Locate the cell with the specified text and output its [x, y] center coordinate. 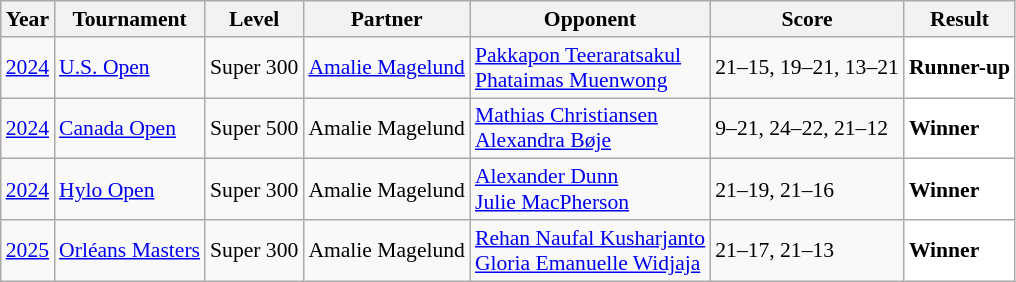
Canada Open [130, 128]
Pakkapon Teeraratsakul Phataimas Muenwong [590, 68]
Year [28, 19]
Rehan Naufal Kusharjanto Gloria Emanuelle Widjaja [590, 250]
Mathias Christiansen Alexandra Bøje [590, 128]
Super 500 [254, 128]
Tournament [130, 19]
21–15, 19–21, 13–21 [807, 68]
Score [807, 19]
Orléans Masters [130, 250]
Alexander Dunn Julie MacPherson [590, 190]
21–17, 21–13 [807, 250]
Opponent [590, 19]
Level [254, 19]
Hylo Open [130, 190]
2025 [28, 250]
Runner-up [960, 68]
Partner [386, 19]
Result [960, 19]
21–19, 21–16 [807, 190]
U.S. Open [130, 68]
9–21, 24–22, 21–12 [807, 128]
